Locate the cell with the specified text and output its (x, y) center coordinate. 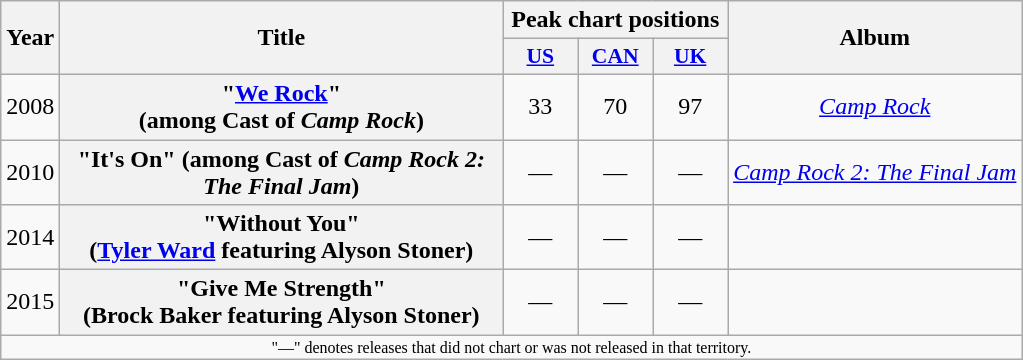
Peak chart positions (616, 20)
CAN (616, 57)
70 (616, 106)
Title (282, 38)
US (540, 57)
"We Rock"(among Cast of Camp Rock) (282, 106)
33 (540, 106)
Camp Rock (875, 106)
"Give Me Strength"(Brock Baker featuring Alyson Stoner) (282, 302)
Camp Rock 2: The Final Jam (875, 172)
2014 (30, 238)
"—" denotes releases that did not chart or was not released in that territory. (512, 347)
97 (690, 106)
2015 (30, 302)
2010 (30, 172)
2008 (30, 106)
Year (30, 38)
Album (875, 38)
"Without You"(Tyler Ward featuring Alyson Stoner) (282, 238)
"It's On" (among Cast of Camp Rock 2: The Final Jam) (282, 172)
UK (690, 57)
